Output the (X, Y) coordinate of the center of the cell containing the given text.  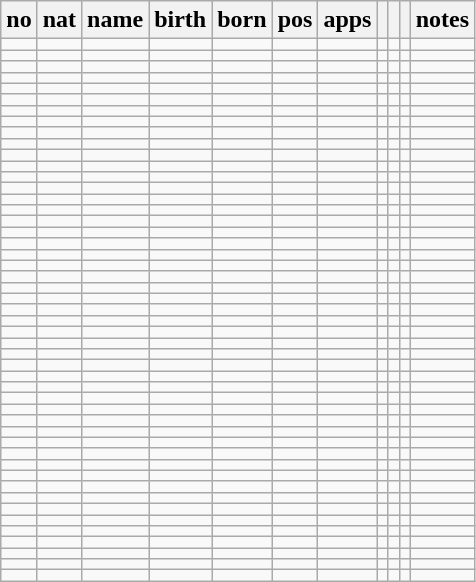
born (242, 20)
name (116, 20)
notes (442, 20)
apps (348, 20)
nat (59, 20)
no (19, 20)
birth (180, 20)
pos (295, 20)
